Capture the cell that displays the provided text and extract its [x, y] central coordinate. 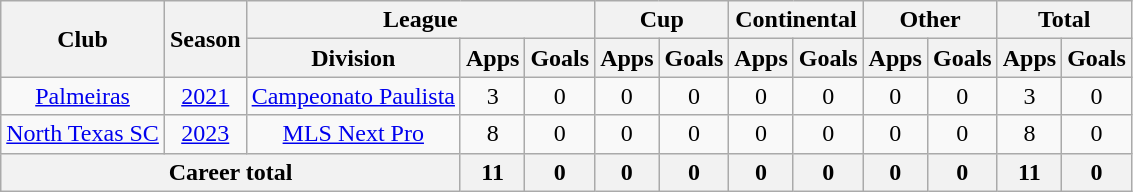
League [420, 20]
Palmeiras [83, 96]
2021 [205, 96]
Cup [662, 20]
Division [353, 58]
2023 [205, 134]
North Texas SC [83, 134]
Other [930, 20]
Campeonato Paulista [353, 96]
Club [83, 39]
Season [205, 39]
MLS Next Pro [353, 134]
Total [1064, 20]
Continental [796, 20]
Career total [231, 172]
